Return [x, y] of the center of cell containing provided text 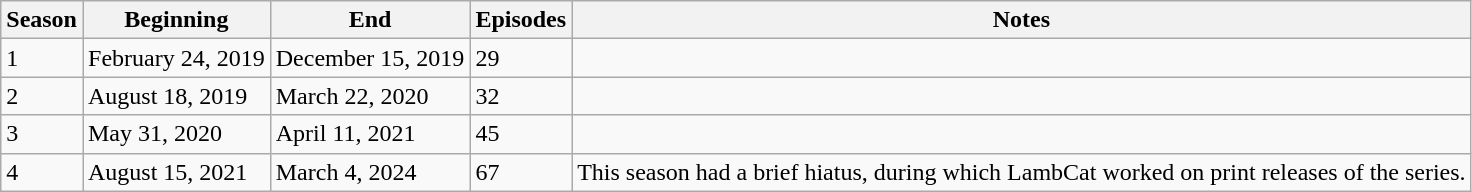
32 [521, 96]
December 15, 2019 [370, 58]
May 31, 2020 [176, 134]
February 24, 2019 [176, 58]
March 22, 2020 [370, 96]
29 [521, 58]
Episodes [521, 20]
45 [521, 134]
End [370, 20]
August 15, 2021 [176, 172]
April 11, 2021 [370, 134]
Season [42, 20]
Beginning [176, 20]
March 4, 2024 [370, 172]
This season had a brief hiatus, during which LambCat worked on print releases of the series. [1022, 172]
1 [42, 58]
Notes [1022, 20]
67 [521, 172]
4 [42, 172]
August 18, 2019 [176, 96]
2 [42, 96]
3 [42, 134]
